Pinpoint the cell where the given text exists, returning its (X, Y) midpoint coordinate. 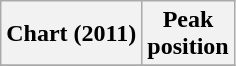
Peakposition (188, 34)
Chart (2011) (72, 34)
